Find where the given text appears and provide that cell's center as (x, y) coordinate. 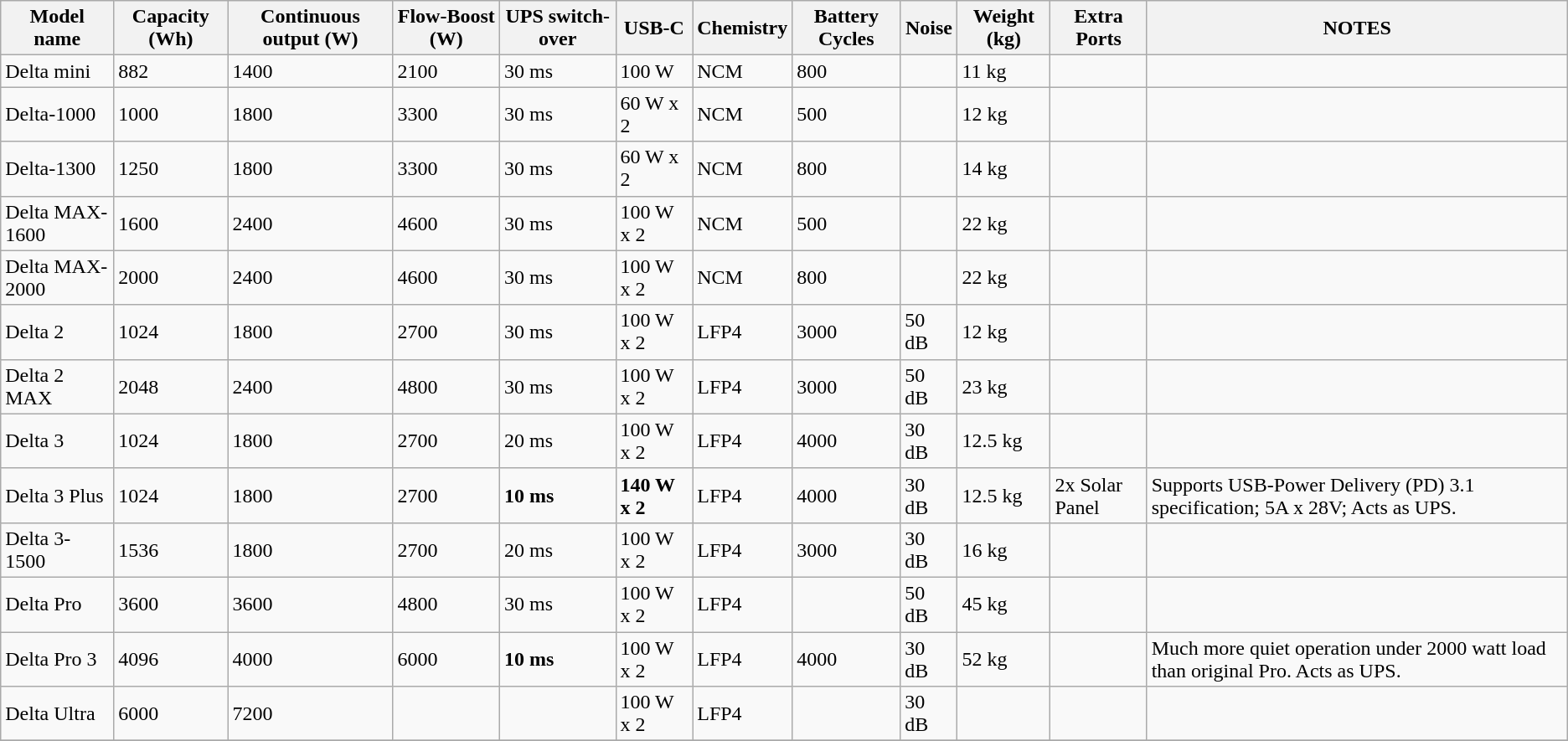
Delta 3-1500 (57, 549)
Battery Cycles (846, 28)
Flow-Boost (W) (446, 28)
Supports USB-Power Delivery (PD) 3.1 specification; 5A x 28V; Acts as UPS. (1357, 496)
NOTES (1357, 28)
1600 (171, 223)
Delta 2 MAX (57, 387)
1000 (171, 114)
Delta 3 Plus (57, 496)
Continuous output (W) (310, 28)
16 kg (1003, 549)
Delta Pro 3 (57, 658)
Delta-1300 (57, 169)
Delta MAX-1600 (57, 223)
882 (171, 71)
Chemistry (742, 28)
Delta Pro (57, 605)
Noise (929, 28)
1250 (171, 169)
140 W x 2 (654, 496)
4096 (171, 658)
2000 (171, 278)
Delta-1000 (57, 114)
USB-C (654, 28)
45 kg (1003, 605)
2x Solar Panel (1099, 496)
Delta 3 (57, 440)
7200 (310, 713)
Delta Ultra (57, 713)
Model name (57, 28)
2048 (171, 387)
Delta 2 (57, 332)
23 kg (1003, 387)
Capacity (Wh) (171, 28)
Delta mini (57, 71)
11 kg (1003, 71)
1400 (310, 71)
14 kg (1003, 169)
52 kg (1003, 658)
Extra Ports (1099, 28)
100 W (654, 71)
Much more quiet operation under 2000 watt load than original Pro. Acts as UPS. (1357, 658)
UPS switch-over (558, 28)
Weight (kg) (1003, 28)
Delta MAX-2000 (57, 278)
2100 (446, 71)
1536 (171, 549)
